Capture the cell that displays the provided text and extract its (x, y) central coordinate. 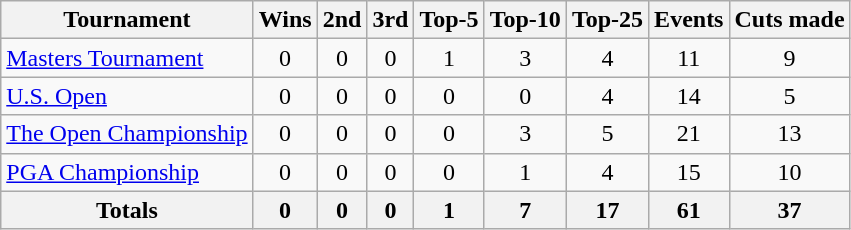
10 (790, 172)
Masters Tournament (127, 58)
7 (525, 210)
61 (689, 210)
11 (689, 58)
9 (790, 58)
Totals (127, 210)
U.S. Open (127, 96)
14 (689, 96)
21 (689, 134)
Cuts made (790, 20)
37 (790, 210)
Events (689, 20)
Top-5 (449, 20)
15 (689, 172)
Wins (285, 20)
2nd (342, 20)
Top-25 (607, 20)
Top-10 (525, 20)
13 (790, 134)
Tournament (127, 20)
3rd (390, 20)
The Open Championship (127, 134)
PGA Championship (127, 172)
17 (607, 210)
